Return (x, y) of the center of cell containing provided text 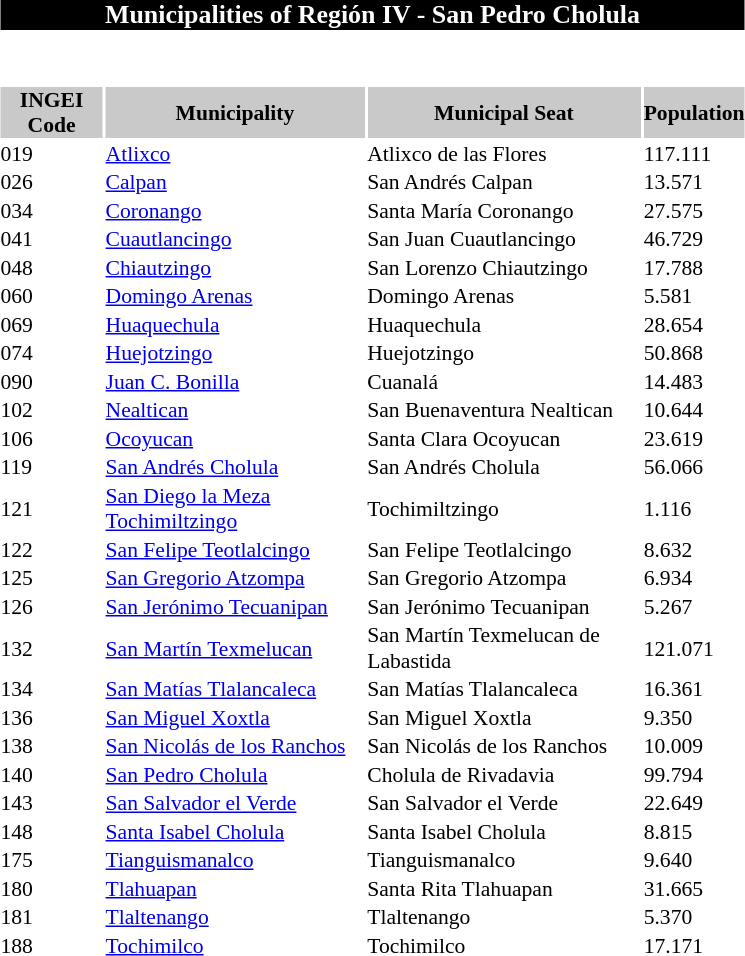
Atlixco de las Flores (504, 154)
San Juan Cuautlancingo (504, 239)
048 (51, 268)
22.649 (694, 803)
119 (51, 467)
106 (51, 439)
1.116 (694, 508)
Coronango (236, 211)
5.267 (694, 607)
Municipalities of Región IV - San Pedro Cholula (372, 15)
132 (51, 648)
14.483 (694, 382)
102 (51, 411)
148 (51, 832)
122 (51, 550)
019 (51, 154)
060 (51, 297)
Tochimiltzingo (504, 508)
034 (51, 211)
San Lorenzo Chiautzingo (504, 268)
Atlixco (236, 154)
175 (51, 861)
180 (51, 889)
026 (51, 183)
17.788 (694, 268)
121 (51, 508)
23.619 (694, 439)
Municipality (236, 112)
074 (51, 353)
134 (51, 689)
Tlahuapan (236, 889)
INGEI Code (51, 112)
Chiautzingo (236, 268)
Ocoyucan (236, 439)
Santa Rita Tlahuapan (504, 889)
Santa Clara Ocoyucan (504, 439)
10.009 (694, 747)
8.815 (694, 832)
143 (51, 803)
Cholula de Rivadavia (504, 775)
117.111 (694, 154)
5.370 (694, 917)
Population (694, 112)
San Martín Texmelucan de Labastida (504, 648)
6.934 (694, 579)
San Diego la Meza Tochimiltzingo (236, 508)
San Pedro Cholula (236, 775)
5.581 (694, 297)
041 (51, 239)
069 (51, 325)
Calpan (236, 183)
Santa María Coronango (504, 211)
27.575 (694, 211)
San Andrés Calpan (504, 183)
50.868 (694, 353)
181 (51, 917)
9.640 (694, 861)
136 (51, 718)
121.071 (694, 648)
31.665 (694, 889)
28.654 (694, 325)
San Buenaventura Nealtican (504, 411)
Municipal Seat (504, 112)
090 (51, 382)
9.350 (694, 718)
Cuanalá (504, 382)
16.361 (694, 689)
125 (51, 579)
56.066 (694, 467)
San Martín Texmelucan (236, 648)
126 (51, 607)
46.729 (694, 239)
Nealtican (236, 411)
Juan C. Bonilla (236, 382)
10.644 (694, 411)
Cuautlancingo (236, 239)
99.794 (694, 775)
13.571 (694, 183)
8.632 (694, 550)
140 (51, 775)
138 (51, 747)
